Search for the cell housing the specified text and yield its (x, y) center coordinate. 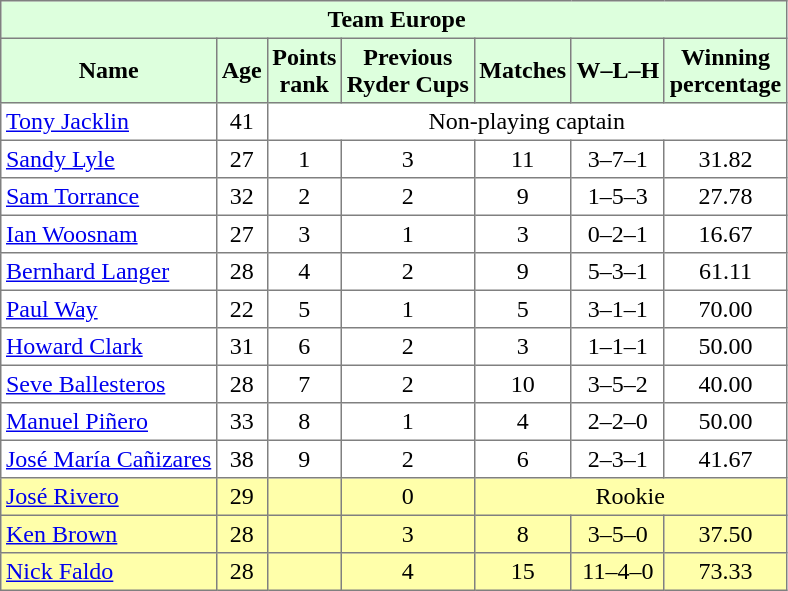
Bernhard Langer (109, 272)
3–1–1 (618, 309)
3–5–2 (618, 384)
41 (242, 122)
Ian Woosnam (109, 234)
31 (242, 347)
16.67 (725, 234)
Name (109, 70)
10 (522, 384)
5–3–1 (618, 272)
Howard Clark (109, 347)
1–1–1 (618, 347)
7 (304, 384)
1–5–3 (618, 197)
Sandy Lyle (109, 159)
11 (522, 159)
Sam Torrance (109, 197)
40.00 (725, 384)
PreviousRyder Cups (408, 70)
Pointsrank (304, 70)
41.67 (725, 459)
0–2–1 (618, 234)
70.00 (725, 309)
W–L–H (618, 70)
Manuel Piñero (109, 422)
Matches (522, 70)
Age (242, 70)
2–2–0 (618, 422)
Non-playing captain (526, 122)
Tony Jacklin (109, 122)
31.82 (725, 159)
Seve Ballesteros (109, 384)
José María Cañizares (109, 459)
15 (522, 572)
11–4–0 (618, 572)
Rookie (630, 497)
3–7–1 (618, 159)
José Rivero (109, 497)
29 (242, 497)
73.33 (725, 572)
22 (242, 309)
32 (242, 197)
Ken Brown (109, 534)
Winningpercentage (725, 70)
2–3–1 (618, 459)
61.11 (725, 272)
38 (242, 459)
27.78 (725, 197)
37.50 (725, 534)
Paul Way (109, 309)
3–5–0 (618, 534)
Nick Faldo (109, 572)
0 (408, 497)
33 (242, 422)
Team Europe (394, 20)
